Provide the (x, y) coordinate of the cell's center where the given text is located.  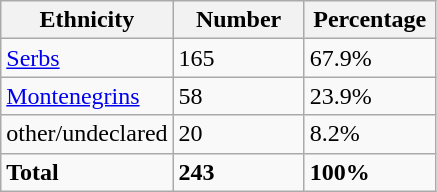
Number (238, 20)
Montenegrins (87, 96)
243 (238, 172)
Ethnicity (87, 20)
8.2% (370, 134)
67.9% (370, 58)
other/undeclared (87, 134)
Percentage (370, 20)
20 (238, 134)
23.9% (370, 96)
100% (370, 172)
58 (238, 96)
Serbs (87, 58)
165 (238, 58)
Total (87, 172)
